Return the [X, Y] coordinate for the center point of the cell that contains the specified text.  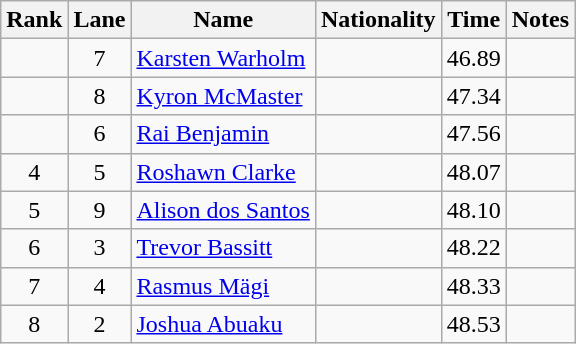
Karsten Warholm [223, 58]
48.07 [474, 172]
Roshawn Clarke [223, 172]
Trevor Bassitt [223, 248]
46.89 [474, 58]
3 [100, 248]
48.33 [474, 286]
Rank [34, 20]
47.56 [474, 134]
Kyron McMaster [223, 96]
Time [474, 20]
Lane [100, 20]
Joshua Abuaku [223, 324]
Nationality [378, 20]
Rasmus Mägi [223, 286]
Rai Benjamin [223, 134]
Alison dos Santos [223, 210]
9 [100, 210]
2 [100, 324]
48.53 [474, 324]
48.22 [474, 248]
48.10 [474, 210]
47.34 [474, 96]
Name [223, 20]
Notes [540, 20]
